Extract the (x, y) coordinate from the center of the cell holding the provided text.  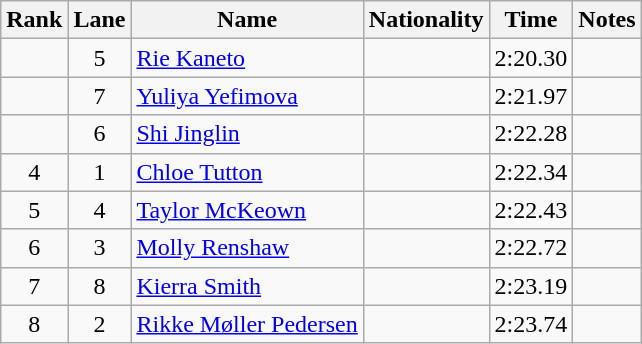
Molly Renshaw (247, 248)
Rank (34, 20)
Lane (100, 20)
Rikke Møller Pedersen (247, 324)
2:23.74 (531, 324)
3 (100, 248)
2:21.97 (531, 96)
Name (247, 20)
Shi Jinglin (247, 134)
2:22.28 (531, 134)
Time (531, 20)
2:22.72 (531, 248)
2:23.19 (531, 286)
Yuliya Yefimova (247, 96)
Rie Kaneto (247, 58)
2:22.43 (531, 210)
Kierra Smith (247, 286)
Chloe Tutton (247, 172)
2:22.34 (531, 172)
1 (100, 172)
2 (100, 324)
Taylor McKeown (247, 210)
Notes (607, 20)
2:20.30 (531, 58)
Nationality (426, 20)
